Find where the given text appears and provide that cell's center as (X, Y) coordinate. 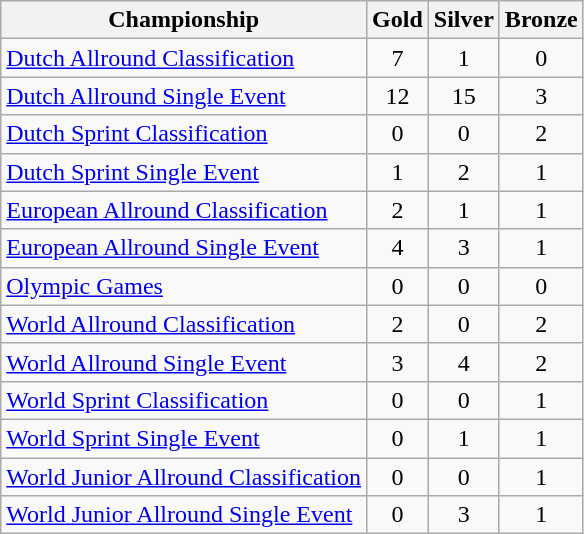
Olympic Games (184, 286)
Silver (464, 20)
Gold (398, 20)
World Allround Single Event (184, 362)
Championship (184, 20)
World Allround Classification (184, 324)
World Junior Allround Single Event (184, 515)
Dutch Allround Classification (184, 58)
European Allround Classification (184, 210)
Dutch Allround Single Event (184, 96)
Bronze (541, 20)
15 (464, 96)
World Junior Allround Classification (184, 477)
Dutch Sprint Single Event (184, 172)
12 (398, 96)
European Allround Single Event (184, 248)
7 (398, 58)
World Sprint Single Event (184, 438)
World Sprint Classification (184, 400)
Dutch Sprint Classification (184, 134)
